Detect which cell encompasses the target text, then output its [x, y] center coordinate. 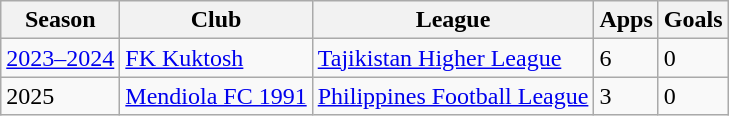
FK Kuktosh [216, 58]
Mendiola FC 1991 [216, 96]
Goals [693, 20]
Philippines Football League [453, 96]
2025 [60, 96]
3 [626, 96]
Season [60, 20]
League [453, 20]
2023–2024 [60, 58]
Apps [626, 20]
Tajikistan Higher League [453, 58]
Club [216, 20]
6 [626, 58]
